Pinpoint the cell where the given text exists, returning its (X, Y) midpoint coordinate. 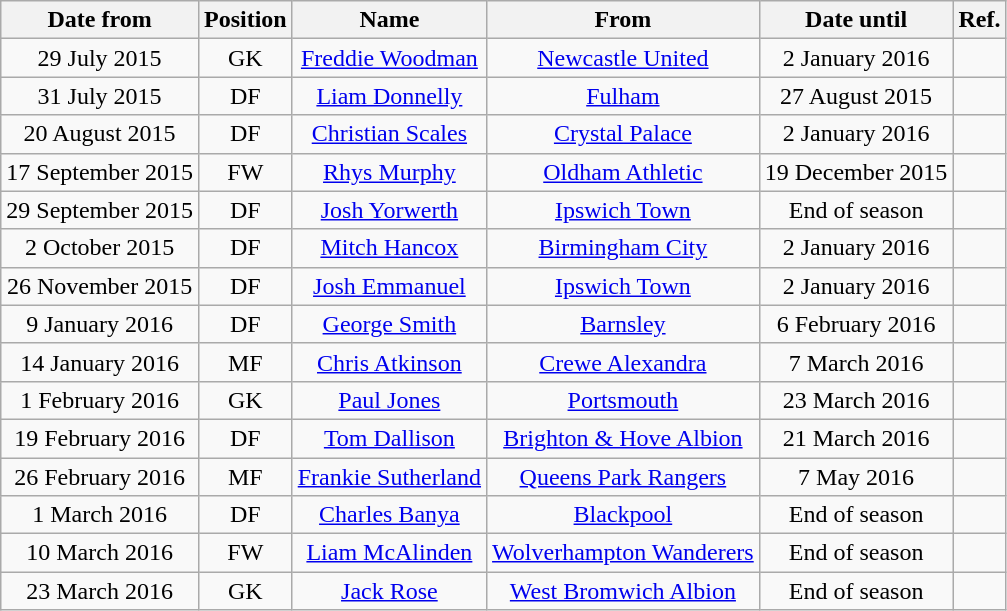
Position (245, 20)
Tom Dallison (389, 438)
7 March 2016 (856, 362)
26 February 2016 (100, 477)
Date until (856, 20)
Frankie Sutherland (389, 477)
Barnsley (624, 324)
Wolverhampton Wanderers (624, 553)
Name (389, 20)
9 January 2016 (100, 324)
Freddie Woodman (389, 58)
29 September 2015 (100, 210)
17 September 2015 (100, 172)
26 November 2015 (100, 286)
19 February 2016 (100, 438)
Mitch Hancox (389, 248)
Charles Banya (389, 515)
2 October 2015 (100, 248)
31 July 2015 (100, 96)
Portsmouth (624, 400)
Ref. (980, 20)
West Bromwich Albion (624, 591)
Newcastle United (624, 58)
Liam Donnelly (389, 96)
Date from (100, 20)
Josh Emmanuel (389, 286)
27 August 2015 (856, 96)
From (624, 20)
Crystal Palace (624, 134)
21 March 2016 (856, 438)
Fulham (624, 96)
Chris Atkinson (389, 362)
George Smith (389, 324)
14 January 2016 (100, 362)
1 February 2016 (100, 400)
20 August 2015 (100, 134)
Crewe Alexandra (624, 362)
Josh Yorwerth (389, 210)
Birmingham City (624, 248)
Rhys Murphy (389, 172)
Oldham Athletic (624, 172)
19 December 2015 (856, 172)
Blackpool (624, 515)
6 February 2016 (856, 324)
Paul Jones (389, 400)
7 May 2016 (856, 477)
1 March 2016 (100, 515)
Jack Rose (389, 591)
10 March 2016 (100, 553)
29 July 2015 (100, 58)
Christian Scales (389, 134)
Liam McAlinden (389, 553)
Queens Park Rangers (624, 477)
Brighton & Hove Albion (624, 438)
